For the text-containing cell, return its midpoint in [X, Y] coordinate format. 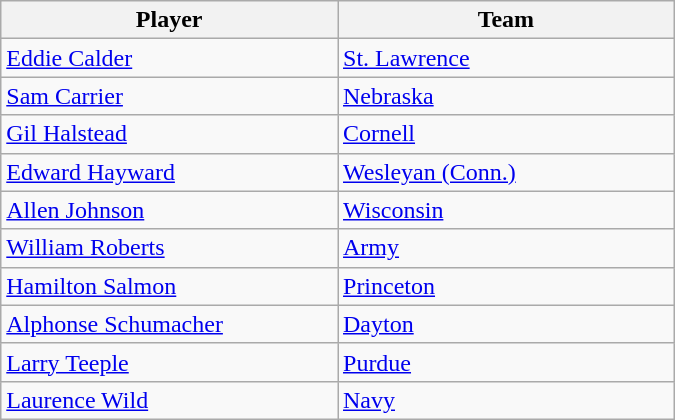
Purdue [506, 362]
Sam Carrier [170, 96]
Navy [506, 400]
Edward Hayward [170, 172]
Gil Halstead [170, 134]
Cornell [506, 134]
Hamilton Salmon [170, 286]
Army [506, 248]
Eddie Calder [170, 58]
Princeton [506, 286]
Allen Johnson [170, 210]
Larry Teeple [170, 362]
St. Lawrence [506, 58]
Laurence Wild [170, 400]
Wesleyan (Conn.) [506, 172]
Player [170, 20]
William Roberts [170, 248]
Nebraska [506, 96]
Team [506, 20]
Alphonse Schumacher [170, 324]
Wisconsin [506, 210]
Dayton [506, 324]
